Return the [x, y] coordinate for the center point of the cell that contains the specified text.  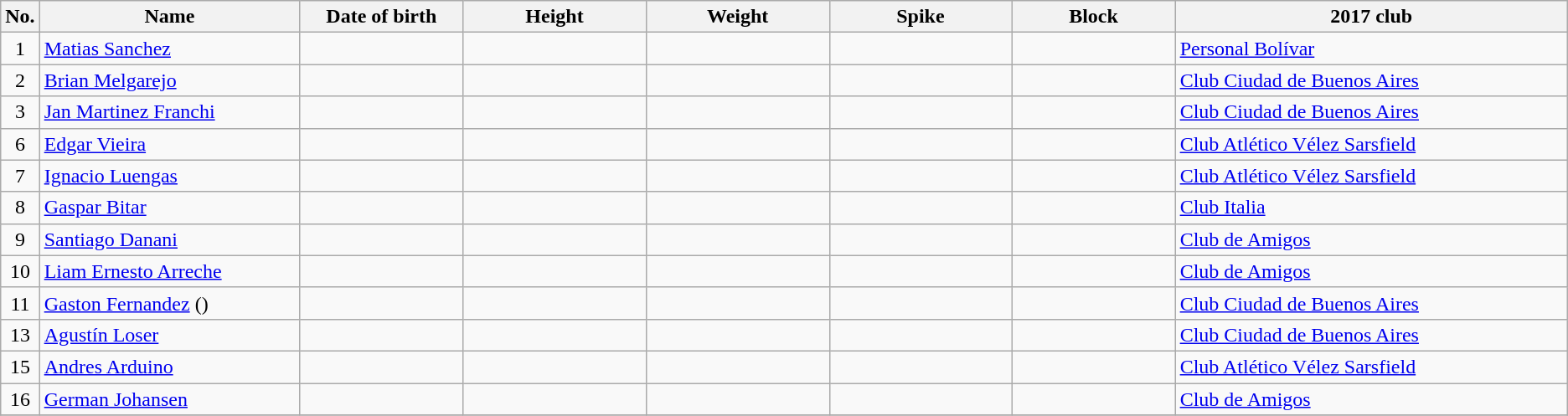
1 [20, 49]
Ignacio Luengas [169, 176]
Agustín Loser [169, 335]
Name [169, 17]
Matias Sanchez [169, 49]
Gaspar Bitar [169, 208]
Edgar Vieira [169, 144]
8 [20, 208]
Andres Arduino [169, 367]
Weight [737, 17]
10 [20, 271]
2 [20, 80]
7 [20, 176]
6 [20, 144]
Height [554, 17]
German Johansen [169, 399]
Block [1094, 17]
Club Italia [1371, 208]
2017 club [1371, 17]
3 [20, 112]
No. [20, 17]
Santiago Danani [169, 239]
13 [20, 335]
15 [20, 367]
Spike [921, 17]
Liam Ernesto Arreche [169, 271]
Date of birth [382, 17]
9 [20, 239]
Brian Melgarejo [169, 80]
16 [20, 399]
Gaston Fernandez () [169, 303]
11 [20, 303]
Jan Martinez Franchi [169, 112]
Personal Bolívar [1371, 49]
